Extract the (X, Y) coordinate from the center of the cell holding the provided text.  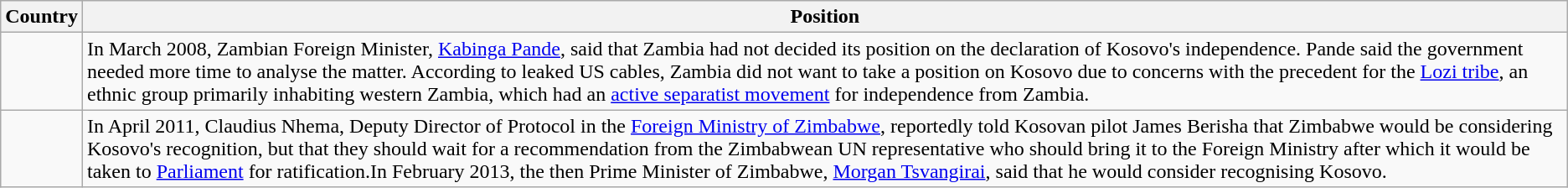
Country (42, 17)
Position (824, 17)
